Return the [X, Y] coordinate for the center point of the cell that contains the specified text.  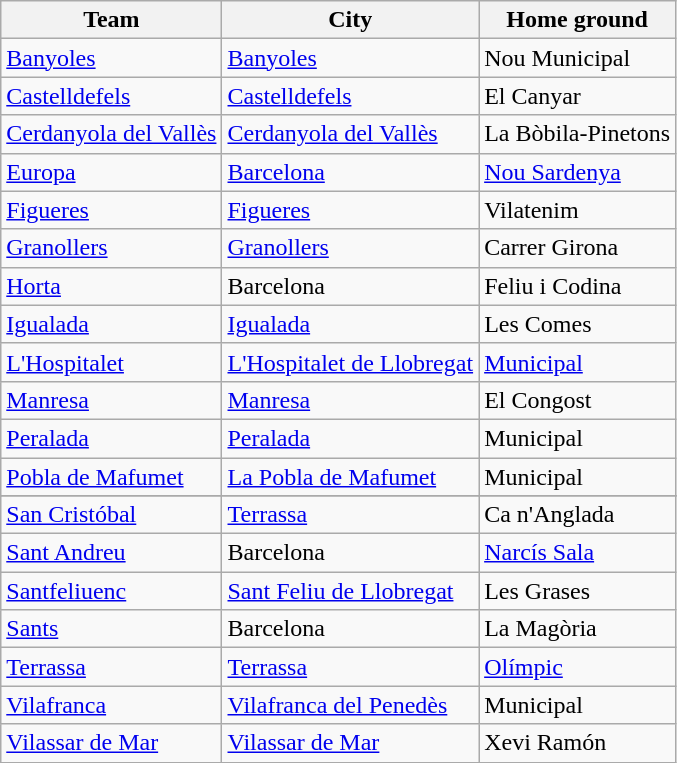
Nou Sardenya [578, 172]
La Bòbila-Pinetons [578, 134]
La Magòria [578, 629]
Vilatenim [578, 210]
Team [112, 20]
Carrer Girona [578, 248]
Pobla de Mafumet [112, 477]
Vilafranca del Penedès [350, 705]
L'Hospitalet [112, 362]
El Canyar [578, 96]
Ca n'Anglada [578, 515]
Sant Feliu de Llobregat [350, 591]
Sant Andreu [112, 553]
Les Comes [578, 324]
El Congost [578, 400]
Europa [112, 172]
San Cristóbal [112, 515]
Xevi Ramón [578, 743]
Vilafranca [112, 705]
Horta [112, 286]
Nou Municipal [578, 58]
Les Grases [578, 591]
Feliu i Codina [578, 286]
Olímpic [578, 667]
La Pobla de Mafumet [350, 477]
Narcís Sala [578, 553]
Home ground [578, 20]
L'Hospitalet de Llobregat [350, 362]
City [350, 20]
Sants [112, 629]
Santfeliuenc [112, 591]
